Pinpoint the cell where the given text exists, returning its (x, y) midpoint coordinate. 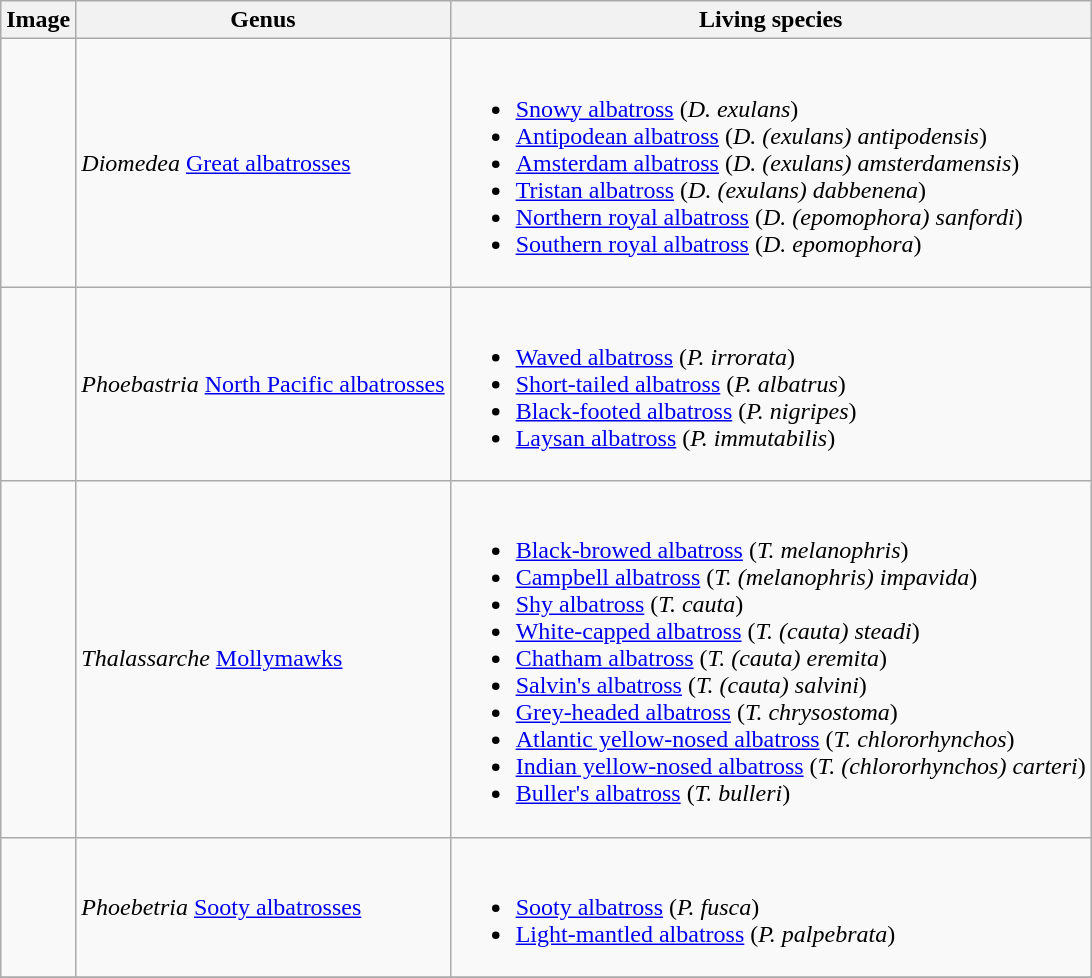
Image (38, 20)
Genus (263, 20)
Diomedea Great albatrosses (263, 163)
Thalassarche Mollymawks (263, 659)
Waved albatross (P. irrorata)Short-tailed albatross (P. albatrus)Black-footed albatross (P. nigripes)Laysan albatross (P. immutabilis) (770, 384)
Sooty albatross (P. fusca)Light-mantled albatross (P. palpebrata) (770, 907)
Phoebastria North Pacific albatrosses (263, 384)
Phoebetria Sooty albatrosses (263, 907)
Living species (770, 20)
